Determine the [X, Y] coordinate at the center of the cell enclosing the given text.  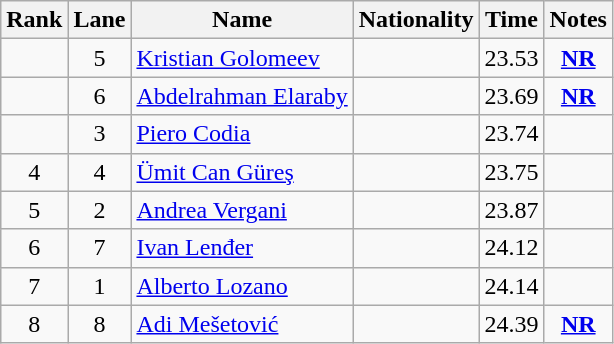
Piero Codia [242, 134]
24.12 [512, 248]
Lane [100, 20]
Ivan Lenđer [242, 248]
23.74 [512, 134]
Nationality [416, 20]
1 [100, 286]
Rank [34, 20]
23.87 [512, 210]
24.39 [512, 324]
Andrea Vergani [242, 210]
Abdelrahman Elaraby [242, 96]
Adi Mešetović [242, 324]
23.75 [512, 172]
Ümit Can Güreş [242, 172]
23.53 [512, 58]
Alberto Lozano [242, 286]
24.14 [512, 286]
Name [242, 20]
Notes [578, 20]
23.69 [512, 96]
Time [512, 20]
Kristian Golomeev [242, 58]
3 [100, 134]
2 [100, 210]
